Determine the [x, y] coordinate at the center of the cell enclosing the given text.  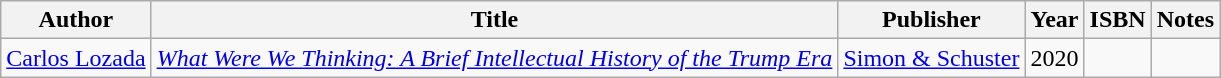
2020 [1054, 58]
Author [76, 20]
Notes [1185, 20]
Publisher [932, 20]
Carlos Lozada [76, 58]
What Were We Thinking: A Brief Intellectual History of the Trump Era [494, 58]
Title [494, 20]
Simon & Schuster [932, 58]
ISBN [1118, 20]
Year [1054, 20]
